Extract the [X, Y] coordinate from the center of the cell holding the provided text.  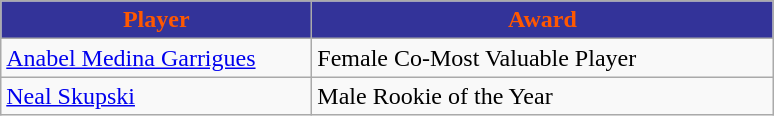
Neal Skupski [156, 96]
Female Co-Most Valuable Player [542, 58]
Award [542, 20]
Player [156, 20]
Anabel Medina Garrigues [156, 58]
Male Rookie of the Year [542, 96]
